For the text-containing cell, return its midpoint in [x, y] coordinate format. 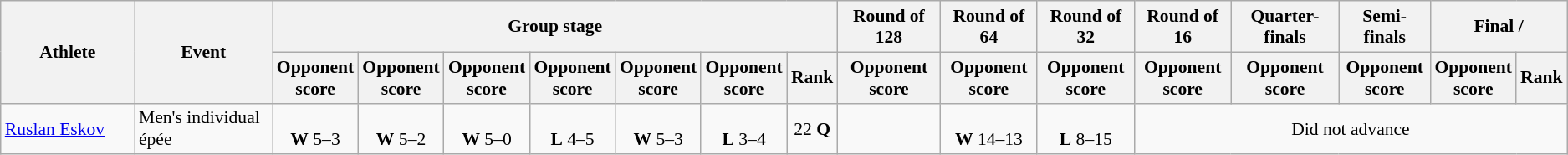
Semi-finals [1385, 27]
L 3–4 [744, 129]
L 4–5 [572, 129]
Quarter-finals [1285, 27]
Round of 16 [1182, 27]
Round of 128 [888, 27]
W 14–13 [988, 129]
Group stage [555, 27]
Athlete [68, 52]
Event [204, 52]
Men's individual épée [204, 129]
Did not advance [1350, 129]
Ruslan Eskov [68, 129]
Round of 64 [988, 27]
L 8–15 [1085, 129]
W 5–2 [401, 129]
22 Q [813, 129]
Round of 32 [1085, 27]
Final / [1499, 27]
W 5–0 [487, 129]
